Provide the [X, Y] coordinate of the cell's center where the given text is located.  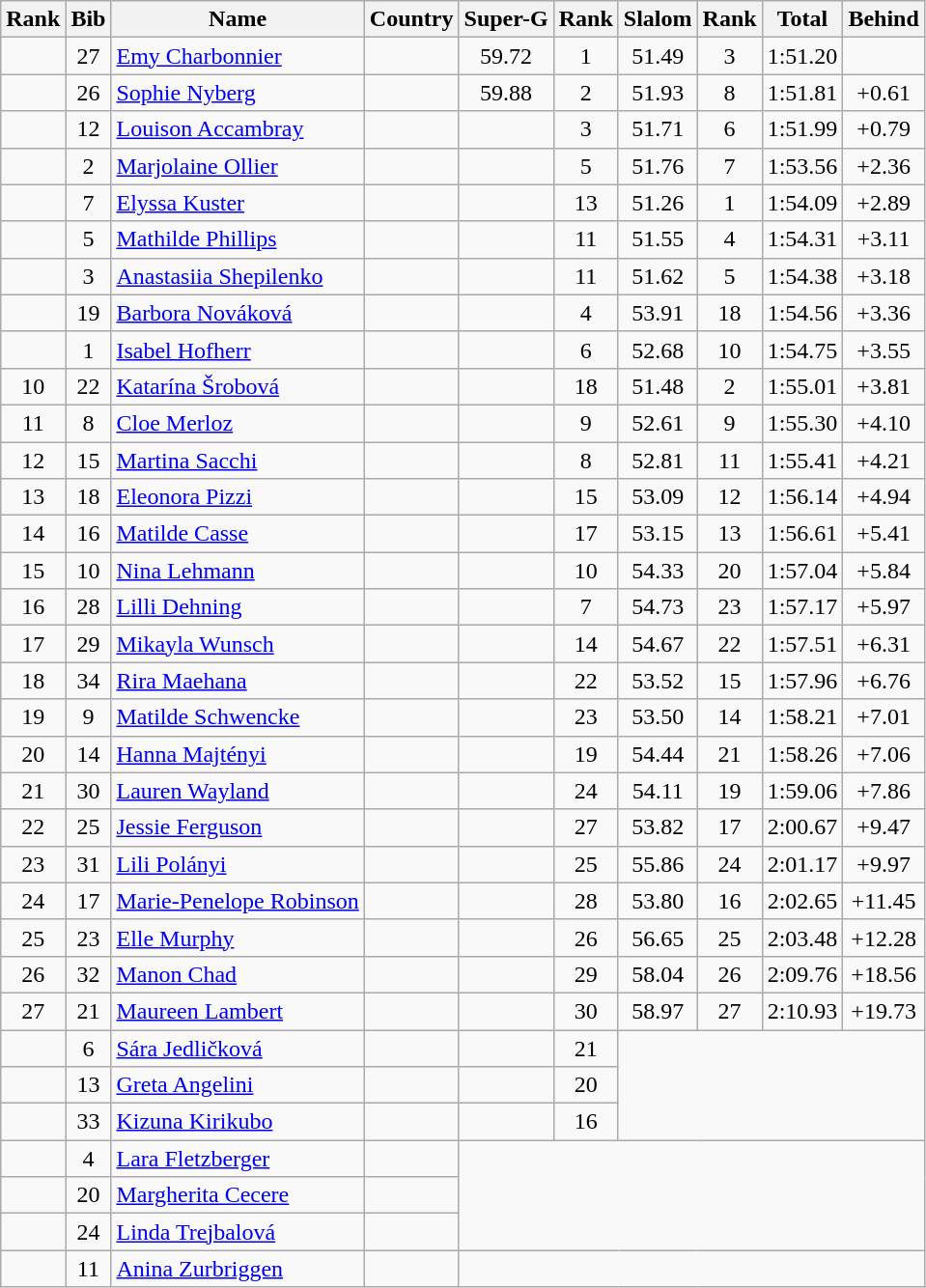
+4.10 [884, 423]
Greta Angelini [238, 1085]
Barbora Nováková [238, 313]
56.65 [658, 938]
Anastasiia Shepilenko [238, 276]
+5.84 [884, 571]
Lauren Wayland [238, 791]
Louison Accambray [238, 129]
+7.01 [884, 717]
+7.86 [884, 791]
Total [802, 19]
+5.41 [884, 534]
+9.47 [884, 827]
34 [89, 681]
Rira Maehana [238, 681]
+4.94 [884, 497]
Lara Fletzberger [238, 1159]
Elle Murphy [238, 938]
Behind [884, 19]
59.72 [506, 56]
55.86 [658, 864]
+3.81 [884, 386]
Super-G [506, 19]
53.15 [658, 534]
2:09.76 [802, 974]
+3.11 [884, 239]
1:58.26 [802, 754]
+7.06 [884, 754]
Cloe Merloz [238, 423]
Margherita Cecere [238, 1195]
31 [89, 864]
Jessie Ferguson [238, 827]
54.67 [658, 644]
2:02.65 [802, 901]
Lili Polányi [238, 864]
1:54.31 [802, 239]
54.73 [658, 607]
1:59.06 [802, 791]
+0.61 [884, 93]
53.50 [658, 717]
1:57.17 [802, 607]
Mathilde Phillips [238, 239]
59.88 [506, 93]
Bib [89, 19]
Slalom [658, 19]
+3.55 [884, 350]
51.48 [658, 386]
2:10.93 [802, 1011]
1:58.21 [802, 717]
1:55.41 [802, 461]
+3.36 [884, 313]
+11.45 [884, 901]
Nina Lehmann [238, 571]
1:53.56 [802, 166]
Manon Chad [238, 974]
Sophie Nyberg [238, 93]
51.62 [658, 276]
1:51.99 [802, 129]
+18.56 [884, 974]
51.76 [658, 166]
2:01.17 [802, 864]
53.91 [658, 313]
51.93 [658, 93]
51.55 [658, 239]
Elyssa Kuster [238, 203]
Linda Trejbalová [238, 1232]
+0.79 [884, 129]
2:03.48 [802, 938]
52.61 [658, 423]
1:54.56 [802, 313]
1:54.09 [802, 203]
1:55.01 [802, 386]
+9.97 [884, 864]
Matilde Schwencke [238, 717]
52.81 [658, 461]
32 [89, 974]
51.49 [658, 56]
1:54.38 [802, 276]
Eleonora Pizzi [238, 497]
53.80 [658, 901]
+2.89 [884, 203]
1:56.61 [802, 534]
+2.36 [884, 166]
Martina Sacchi [238, 461]
53.82 [658, 827]
51.26 [658, 203]
Katarína Šrobová [238, 386]
Hanna Majtényi [238, 754]
+4.21 [884, 461]
1:56.14 [802, 497]
52.68 [658, 350]
51.71 [658, 129]
+12.28 [884, 938]
Mikayla Wunsch [238, 644]
+19.73 [884, 1011]
58.04 [658, 974]
1:51.20 [802, 56]
+3.18 [884, 276]
+5.97 [884, 607]
+6.31 [884, 644]
53.09 [658, 497]
54.11 [658, 791]
Country [411, 19]
1:51.81 [802, 93]
Anina Zurbriggen [238, 1269]
Marjolaine Ollier [238, 166]
1:54.75 [802, 350]
53.52 [658, 681]
Name [238, 19]
54.44 [658, 754]
Isabel Hofherr [238, 350]
1:57.51 [802, 644]
1:57.04 [802, 571]
Maureen Lambert [238, 1011]
Kizuna Kirikubo [238, 1122]
Emy Charbonnier [238, 56]
1:55.30 [802, 423]
2:00.67 [802, 827]
Sára Jedličková [238, 1048]
Lilli Dehning [238, 607]
Marie-Penelope Robinson [238, 901]
+6.76 [884, 681]
54.33 [658, 571]
1:57.96 [802, 681]
33 [89, 1122]
58.97 [658, 1011]
Matilde Casse [238, 534]
